Extract the [x, y] coordinate from the center of the cell holding the provided text.  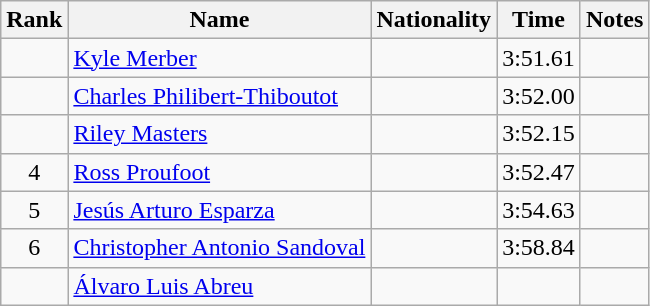
Christopher Antonio Sandoval [220, 248]
3:52.47 [539, 172]
3:54.63 [539, 210]
Nationality [434, 20]
3:58.84 [539, 248]
Notes [614, 20]
Riley Masters [220, 134]
3:51.61 [539, 58]
4 [34, 172]
Kyle Merber [220, 58]
3:52.00 [539, 96]
Name [220, 20]
Time [539, 20]
Charles Philibert-Thiboutot [220, 96]
Rank [34, 20]
3:52.15 [539, 134]
Ross Proufoot [220, 172]
5 [34, 210]
Jesús Arturo Esparza [220, 210]
Álvaro Luis Abreu [220, 286]
6 [34, 248]
